Find where the given text appears and provide that cell's center as [x, y] coordinate. 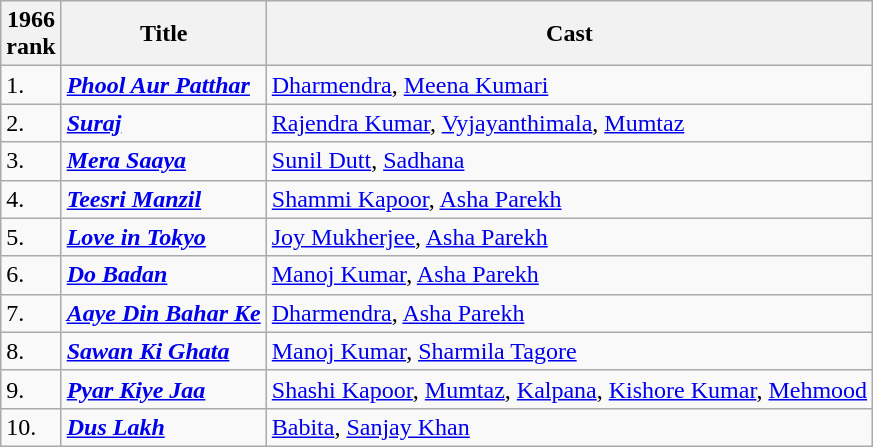
10. [31, 427]
Pyar Kiye Jaa [164, 389]
Sunil Dutt, Sadhana [569, 161]
Dus Lakh [164, 427]
1. [31, 85]
1966rank [31, 34]
Aaye Din Bahar Ke [164, 313]
2. [31, 123]
Joy Mukherjee, Asha Parekh [569, 237]
Dharmendra, Meena Kumari [569, 85]
Sawan Ki Ghata [164, 351]
Babita, Sanjay Khan [569, 427]
Phool Aur Patthar [164, 85]
Suraj [164, 123]
Manoj Kumar, Sharmila Tagore [569, 351]
Cast [569, 34]
Teesri Manzil [164, 199]
4. [31, 199]
Mera Saaya [164, 161]
Shashi Kapoor, Mumtaz, Kalpana, Kishore Kumar, Mehmood [569, 389]
9. [31, 389]
7. [31, 313]
Rajendra Kumar, Vyjayanthimala, Mumtaz [569, 123]
Title [164, 34]
Love in Tokyo [164, 237]
8. [31, 351]
Manoj Kumar, Asha Parekh [569, 275]
5. [31, 237]
Shammi Kapoor, Asha Parekh [569, 199]
3. [31, 161]
Dharmendra, Asha Parekh [569, 313]
Do Badan [164, 275]
6. [31, 275]
